Provide the [x, y] coordinate of the cell's center where the given text is located.  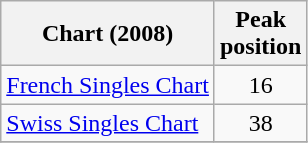
French Singles Chart [108, 85]
Peakposition [260, 34]
Chart (2008) [108, 34]
38 [260, 123]
16 [260, 85]
Swiss Singles Chart [108, 123]
